Find where the given text appears and provide that cell's center as (x, y) coordinate. 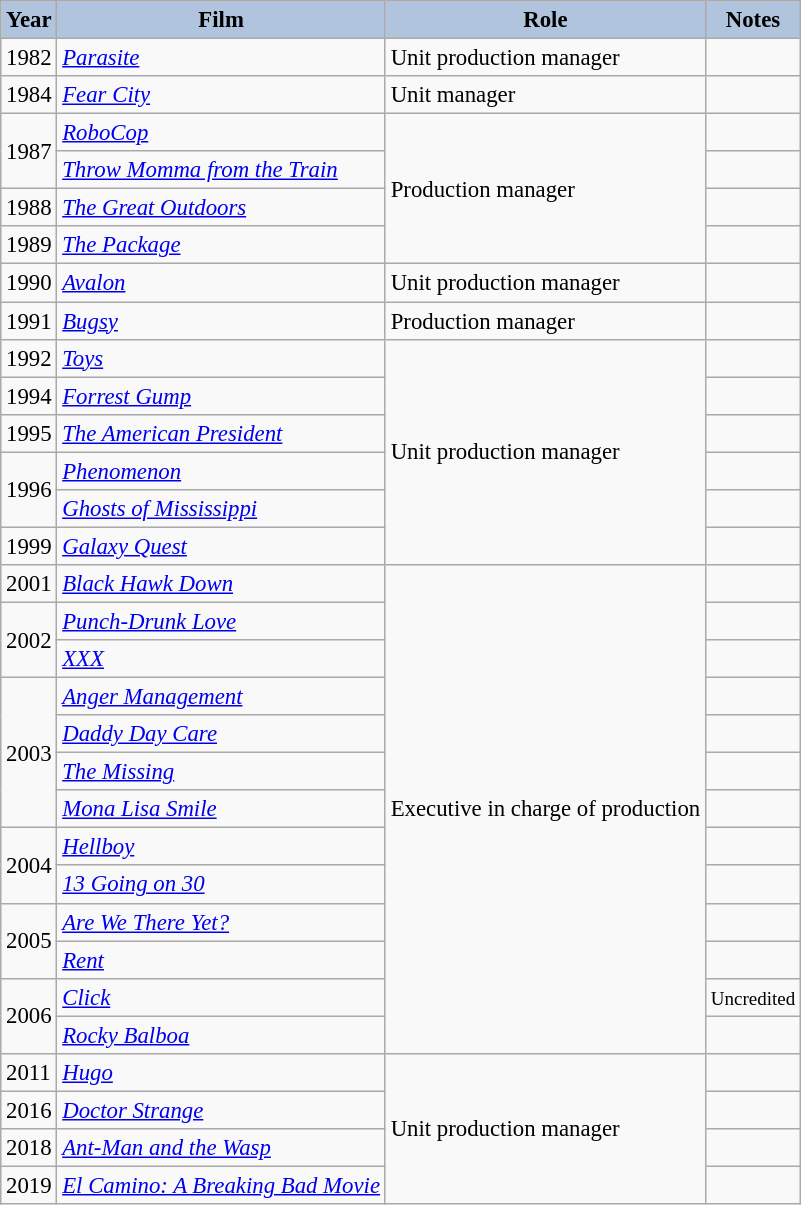
Rocky Balboa (221, 1035)
2011 (29, 1073)
2002 (29, 640)
Hugo (221, 1073)
2019 (29, 1185)
Uncredited (752, 997)
2004 (29, 866)
Executive in charge of production (545, 810)
2005 (29, 940)
Notes (752, 20)
The Missing (221, 772)
1991 (29, 321)
1992 (29, 358)
The American President (221, 433)
2006 (29, 1016)
Fear City (221, 95)
Anger Management (221, 697)
Daddy Day Care (221, 734)
1996 (29, 490)
1995 (29, 433)
Black Hawk Down (221, 584)
El Camino: A Breaking Bad Movie (221, 1185)
1982 (29, 58)
1989 (29, 245)
The Great Outdoors (221, 208)
Hellboy (221, 847)
Ghosts of Mississippi (221, 509)
1984 (29, 95)
The Package (221, 245)
1994 (29, 396)
Role (545, 20)
1988 (29, 208)
XXX (221, 659)
Toys (221, 358)
Mona Lisa Smile (221, 809)
13 Going on 30 (221, 885)
Unit manager (545, 95)
2003 (29, 753)
2018 (29, 1148)
Click (221, 997)
Bugsy (221, 321)
2016 (29, 1110)
Phenomenon (221, 471)
Throw Momma from the Train (221, 170)
Film (221, 20)
1990 (29, 283)
Forrest Gump (221, 396)
RoboCop (221, 133)
Are We There Yet? (221, 922)
Avalon (221, 283)
1987 (29, 152)
Galaxy Quest (221, 546)
Parasite (221, 58)
1999 (29, 546)
Rent (221, 960)
Punch-Drunk Love (221, 621)
2001 (29, 584)
Doctor Strange (221, 1110)
Ant-Man and the Wasp (221, 1148)
Year (29, 20)
